Find where the given text appears and provide that cell's center as [X, Y] coordinate. 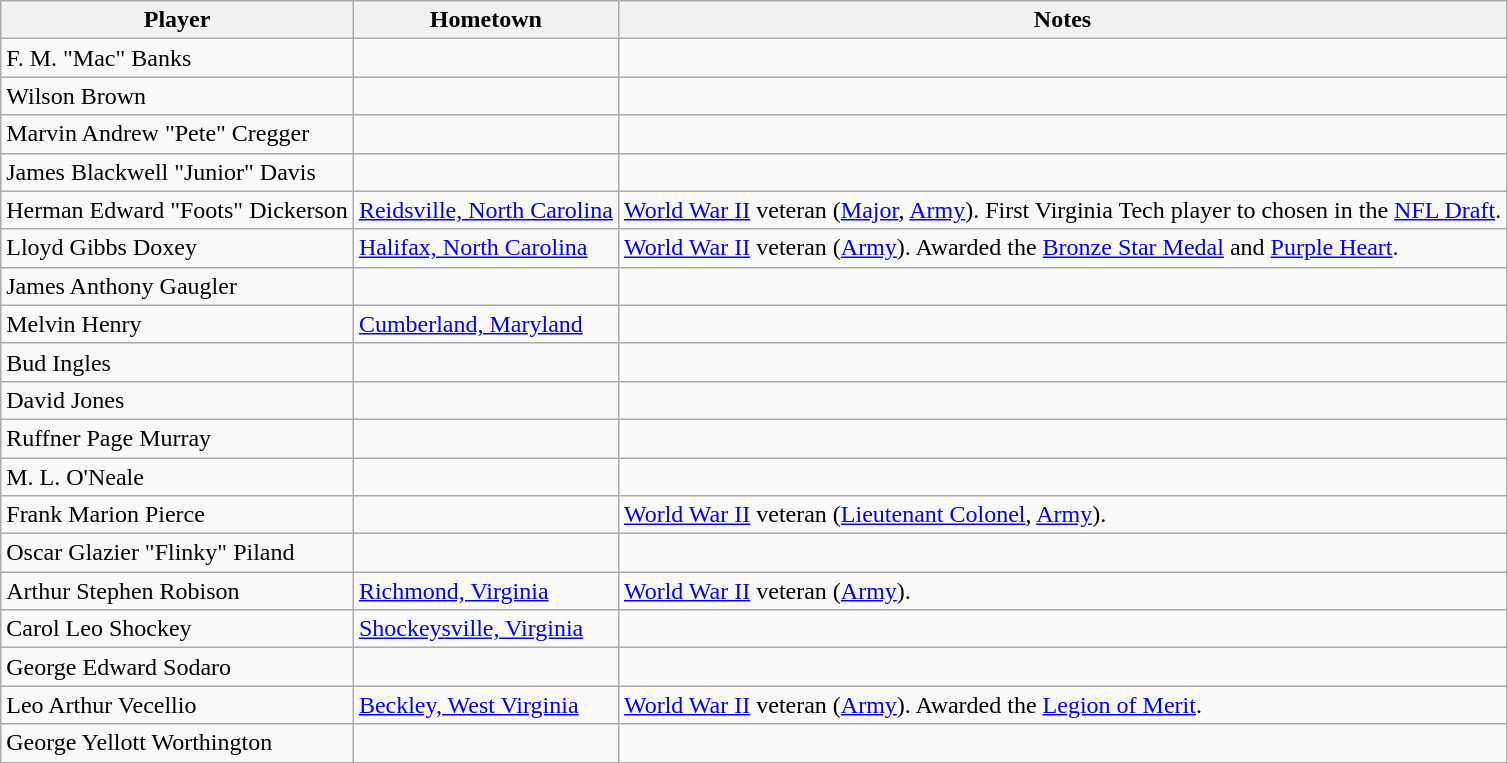
Hometown [486, 20]
Beckley, West Virginia [486, 705]
World War II veteran (Major, Army). First Virginia Tech player to chosen in the NFL Draft. [1062, 210]
World War II veteran (Army). [1062, 591]
Frank Marion Pierce [178, 515]
Cumberland, Maryland [486, 324]
Reidsville, North Carolina [486, 210]
Notes [1062, 20]
World War II veteran (Lieutenant Colonel, Army). [1062, 515]
World War II veteran (Army). Awarded the Legion of Merit. [1062, 705]
Melvin Henry [178, 324]
James Anthony Gaugler [178, 286]
Oscar Glazier "Flinky" Piland [178, 553]
Halifax, North Carolina [486, 248]
Player [178, 20]
Marvin Andrew "Pete" Cregger [178, 134]
Wilson Brown [178, 96]
George Yellott Worthington [178, 743]
Shockeysville, Virginia [486, 629]
Herman Edward "Foots" Dickerson [178, 210]
James Blackwell "Junior" Davis [178, 172]
Carol Leo Shockey [178, 629]
F. M. "Mac" Banks [178, 58]
M. L. O'Neale [178, 477]
Arthur Stephen Robison [178, 591]
George Edward Sodaro [178, 667]
Richmond, Virginia [486, 591]
World War II veteran (Army). Awarded the Bronze Star Medal and Purple Heart. [1062, 248]
David Jones [178, 400]
Lloyd Gibbs Doxey [178, 248]
Leo Arthur Vecellio [178, 705]
Ruffner Page Murray [178, 438]
Bud Ingles [178, 362]
